Return [X, Y] of the center of cell containing provided text 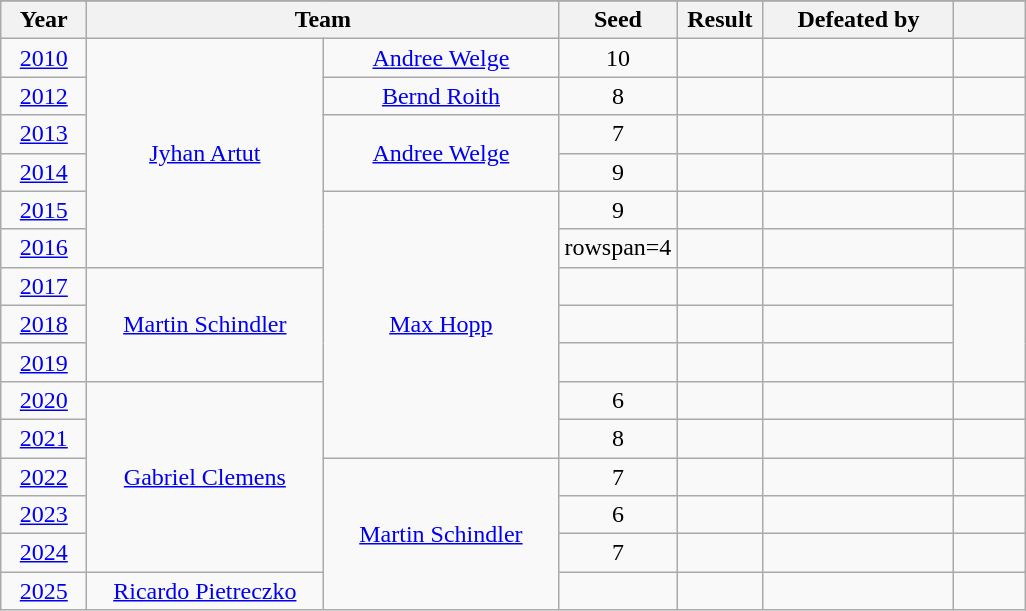
2022 [44, 477]
2016 [44, 248]
2014 [44, 172]
Bernd Roith [441, 96]
2025 [44, 591]
Max Hopp [441, 324]
Team [323, 20]
2021 [44, 438]
2013 [44, 134]
2015 [44, 210]
2010 [44, 58]
2020 [44, 400]
2023 [44, 515]
2019 [44, 362]
Gabriel Clemens [205, 476]
Year [44, 20]
2018 [44, 324]
2024 [44, 553]
Seed [618, 20]
2017 [44, 286]
Defeated by [858, 20]
2012 [44, 96]
Result [720, 20]
Ricardo Pietreczko [205, 591]
Jyhan Artut [205, 153]
10 [618, 58]
rowspan=4 [618, 248]
